Output the [x, y] coordinate of the center of the cell containing the given text.  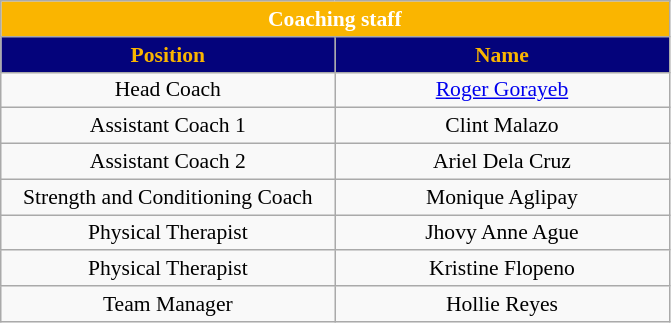
Clint Malazo [502, 126]
Monique Aglipay [502, 197]
Assistant Coach 1 [168, 126]
Team Manager [168, 304]
Assistant Coach 2 [168, 162]
Position [168, 55]
Name [502, 55]
Ariel Dela Cruz [502, 162]
Strength and Conditioning Coach [168, 197]
Jhovy Anne Ague [502, 233]
Head Coach [168, 90]
Roger Gorayeb [502, 90]
Coaching staff [335, 19]
Kristine Flopeno [502, 269]
Hollie Reyes [502, 304]
